Detect which cell encompasses the target text, then output its (x, y) center coordinate. 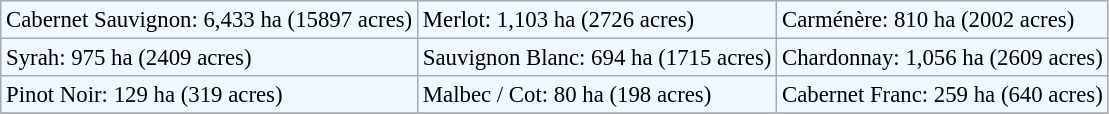
Syrah: 975 ha (2409 acres) (210, 58)
Pinot Noir: 129 ha (319 acres) (210, 95)
Malbec / Cot: 80 ha (198 acres) (598, 95)
Cabernet Sauvignon: 6,433 ha (15897 acres) (210, 20)
Cabernet Franc: 259 ha (640 acres) (942, 95)
Carménère: 810 ha (2002 acres) (942, 20)
Merlot: 1,103 ha (2726 acres) (598, 20)
Sauvignon Blanc: 694 ha (1715 acres) (598, 58)
Chardonnay: 1,056 ha (2609 acres) (942, 58)
